Pinpoint the cell where the given text exists, returning its [x, y] midpoint coordinate. 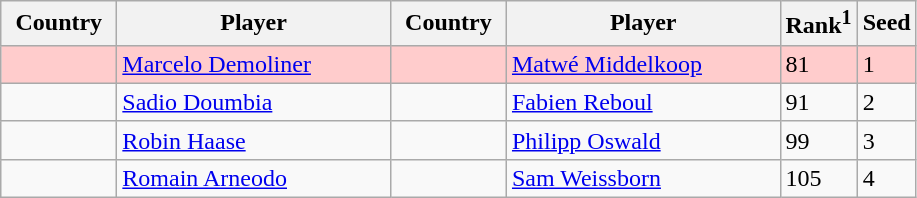
Philipp Oswald [643, 140]
105 [818, 178]
Romain Arneodo [254, 178]
Seed [886, 24]
Rank1 [818, 24]
Matwé Middelkoop [643, 64]
1 [886, 64]
3 [886, 140]
Fabien Reboul [643, 102]
99 [818, 140]
2 [886, 102]
Robin Haase [254, 140]
Sam Weissborn [643, 178]
91 [818, 102]
Sadio Doumbia [254, 102]
81 [818, 64]
Marcelo Demoliner [254, 64]
4 [886, 178]
